Identify which cell holds the provided text, then report its [X, Y] central coordinate. 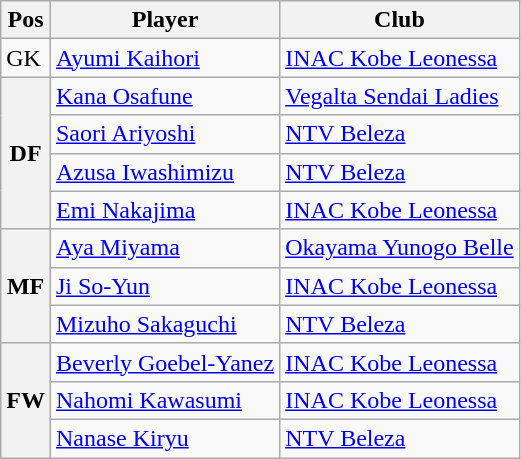
Emi Nakajima [164, 210]
Mizuho Sakaguchi [164, 324]
Vegalta Sendai Ladies [400, 96]
Aya Miyama [164, 248]
GK [26, 58]
MF [26, 286]
DF [26, 153]
Player [164, 20]
Pos [26, 20]
Nahomi Kawasumi [164, 400]
Saori Ariyoshi [164, 134]
Kana Osafune [164, 96]
Ji So-Yun [164, 286]
Ayumi Kaihori [164, 58]
Beverly Goebel-Yanez [164, 362]
Okayama Yunogo Belle [400, 248]
Club [400, 20]
FW [26, 400]
Azusa Iwashimizu [164, 172]
Nanase Kiryu [164, 438]
